From the cell containing the given text, extract its center point as (x, y) coordinate. 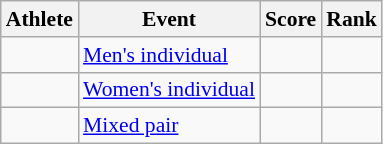
Men's individual (169, 55)
Women's individual (169, 90)
Rank (352, 19)
Mixed pair (169, 126)
Athlete (40, 19)
Event (169, 19)
Score (290, 19)
